Detect which cell encompasses the target text, then output its [x, y] center coordinate. 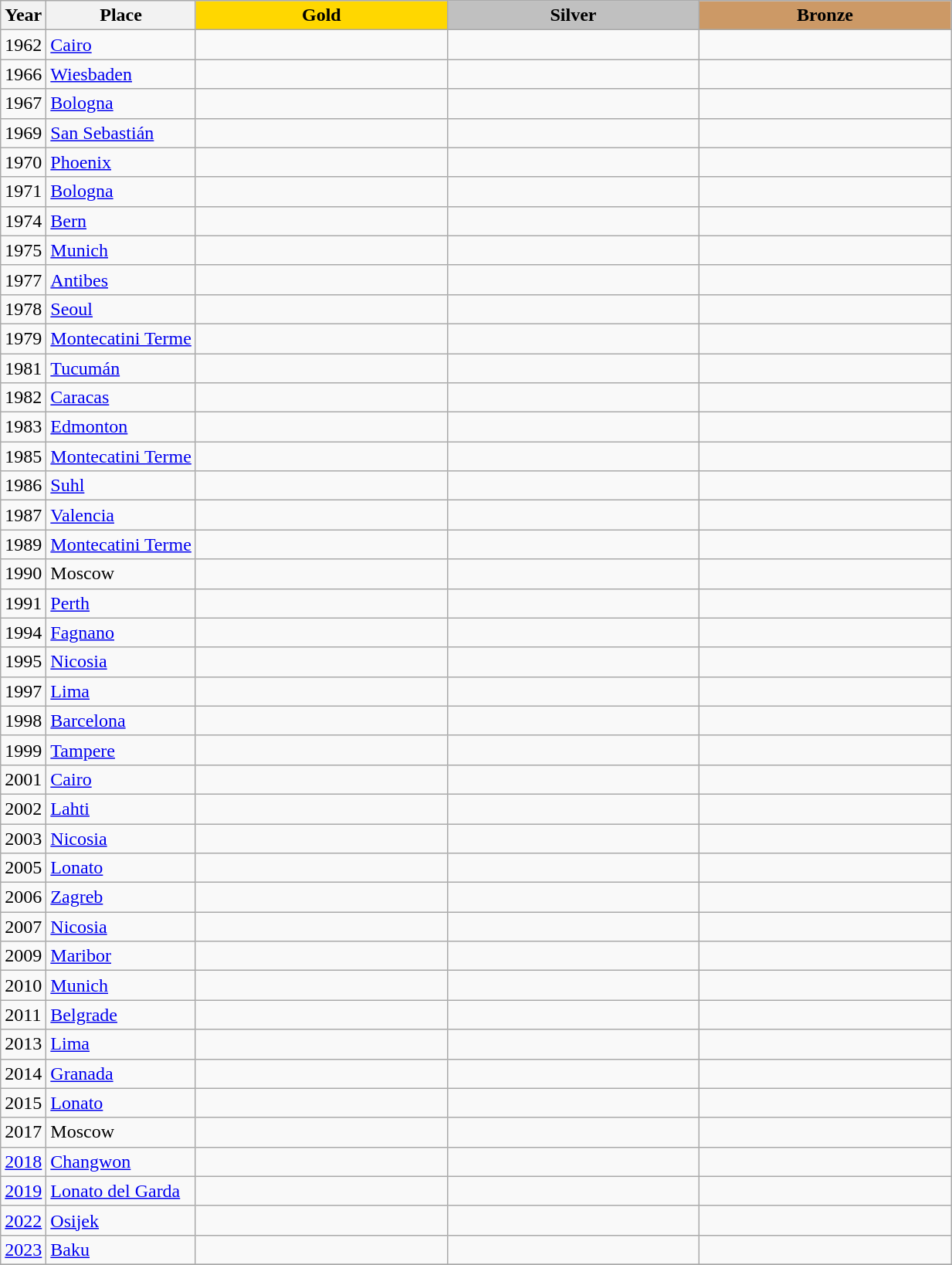
Tampere [121, 750]
Lonato del Garda [121, 1191]
2001 [23, 779]
2005 [23, 868]
1987 [23, 515]
San Sebastián [121, 133]
Lahti [121, 809]
1967 [23, 103]
2023 [23, 1250]
2017 [23, 1132]
1962 [23, 45]
1997 [23, 691]
1982 [23, 398]
Suhl [121, 486]
Osijek [121, 1220]
Changwon [121, 1162]
2019 [23, 1191]
Granada [121, 1073]
Place [121, 15]
1989 [23, 544]
1994 [23, 632]
Phoenix [121, 162]
Silver [573, 15]
1998 [23, 721]
1999 [23, 750]
2018 [23, 1162]
2003 [23, 838]
1971 [23, 192]
Caracas [121, 398]
Tucumán [121, 368]
1991 [23, 603]
1979 [23, 338]
Gold [321, 15]
Zagreb [121, 897]
2009 [23, 956]
1969 [23, 133]
Valencia [121, 515]
1974 [23, 221]
1978 [23, 309]
2010 [23, 985]
2015 [23, 1103]
2014 [23, 1073]
Belgrade [121, 1015]
1975 [23, 250]
2002 [23, 809]
Seoul [121, 309]
Edmonton [121, 427]
1977 [23, 280]
1983 [23, 427]
1966 [23, 74]
1995 [23, 662]
2013 [23, 1044]
1981 [23, 368]
Antibes [121, 280]
Wiesbaden [121, 74]
1986 [23, 486]
2022 [23, 1220]
Baku [121, 1250]
1985 [23, 456]
2011 [23, 1015]
1970 [23, 162]
Fagnano [121, 632]
Year [23, 15]
Maribor [121, 956]
2006 [23, 897]
Perth [121, 603]
2007 [23, 927]
Barcelona [121, 721]
1990 [23, 574]
Bronze [825, 15]
Bern [121, 221]
